Capture the cell that displays the provided text and extract its [x, y] central coordinate. 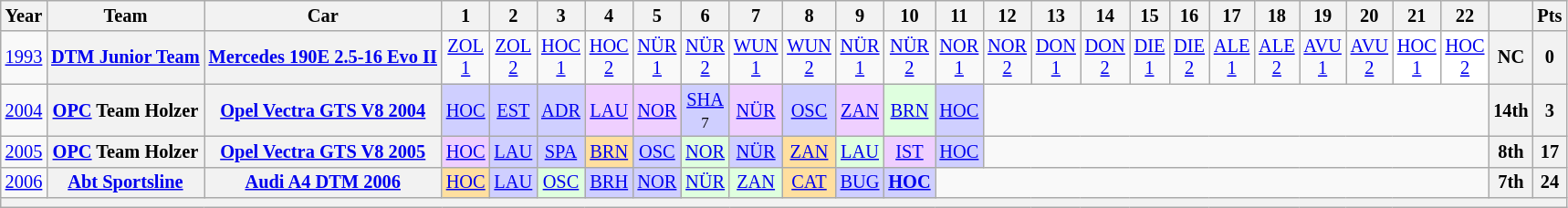
IST [909, 151]
SHA7 [705, 110]
Car [323, 16]
Audi A4 DTM 2006 [323, 182]
1 [465, 16]
2 [514, 16]
22 [1466, 16]
15 [1150, 16]
7 [756, 16]
9 [860, 16]
16 [1189, 16]
8th [1511, 151]
NC [1511, 57]
NOR1 [958, 57]
Year [24, 16]
10 [909, 16]
6 [705, 16]
SPA [560, 151]
BRH [610, 182]
BUG [860, 182]
13 [1056, 16]
Pts [1550, 16]
12 [1008, 16]
2004 [24, 110]
ADR [560, 110]
24 [1550, 182]
11 [958, 16]
ZOL2 [514, 57]
4 [610, 16]
ALE1 [1232, 57]
1993 [24, 57]
DON2 [1105, 57]
18 [1276, 16]
7th [1511, 182]
Abt Sportsline [125, 182]
19 [1323, 16]
ZOL1 [465, 57]
WUN1 [756, 57]
DIE2 [1189, 57]
WUN2 [809, 57]
14 [1105, 16]
CAT [809, 182]
EST [514, 110]
DTM Junior Team [125, 57]
8 [809, 16]
0 [1550, 57]
21 [1416, 16]
Team [125, 16]
5 [657, 16]
ALE2 [1276, 57]
Opel Vectra GTS V8 2005 [323, 151]
Opel Vectra GTS V8 2004 [323, 110]
2006 [24, 182]
DIE1 [1150, 57]
NOR2 [1008, 57]
14th [1511, 110]
AVU2 [1369, 57]
DON1 [1056, 57]
2005 [24, 151]
Mercedes 190E 2.5-16 Evo II [323, 57]
AVU1 [1323, 57]
20 [1369, 16]
